Return the (X, Y) coordinate for the center point of the cell that contains the specified text.  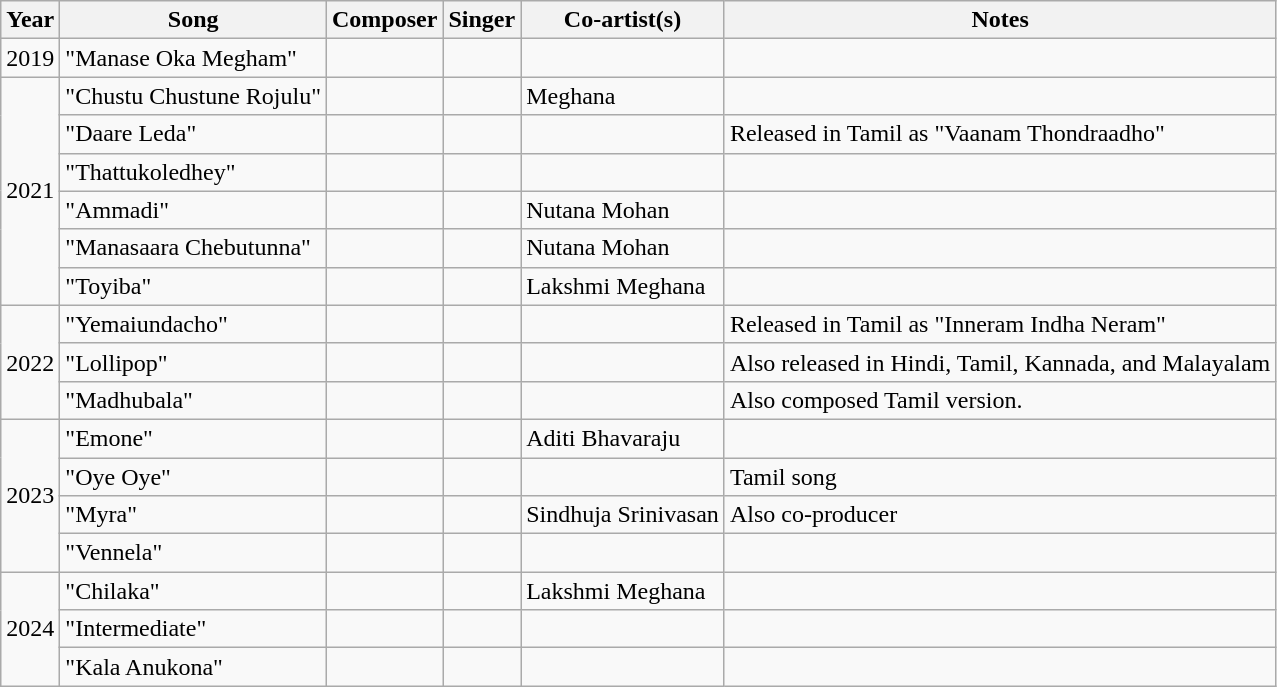
Meghana (623, 96)
Year (30, 20)
Song (194, 20)
2023 (30, 495)
"Madhubala" (194, 400)
"Manasaara Chebutunna" (194, 248)
"Chustu Chustune Rojulu" (194, 96)
Notes (1000, 20)
"Daare Leda" (194, 134)
"Emone" (194, 438)
"Chilaka" (194, 591)
Also co-producer (1000, 515)
"Kala Anukona" (194, 667)
"Ammadi" (194, 210)
"Manase Oka Megham" (194, 58)
Aditi Bhavaraju (623, 438)
"Thattukoledhey" (194, 172)
"Vennela" (194, 553)
"Intermediate" (194, 629)
2019 (30, 58)
Also released in Hindi, Tamil, Kannada, and Malayalam (1000, 362)
Co-artist(s) (623, 20)
"Oye Oye" (194, 477)
Released in Tamil as "Inneram Indha Neram" (1000, 324)
"Yemaiundacho" (194, 324)
"Myra" (194, 515)
2022 (30, 362)
Released in Tamil as "Vaanam Thondraadho" (1000, 134)
"Toyiba" (194, 286)
2024 (30, 629)
Singer (482, 20)
Tamil song (1000, 477)
"Lollipop" (194, 362)
Sindhuja Srinivasan (623, 515)
Also composed Tamil version. (1000, 400)
Composer (385, 20)
2021 (30, 191)
